From the cell containing the given text, extract its center point as [x, y] coordinate. 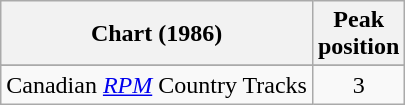
3 [358, 85]
Canadian RPM Country Tracks [157, 85]
Chart (1986) [157, 34]
Peakposition [358, 34]
